For the text-containing cell, return its midpoint in [x, y] coordinate format. 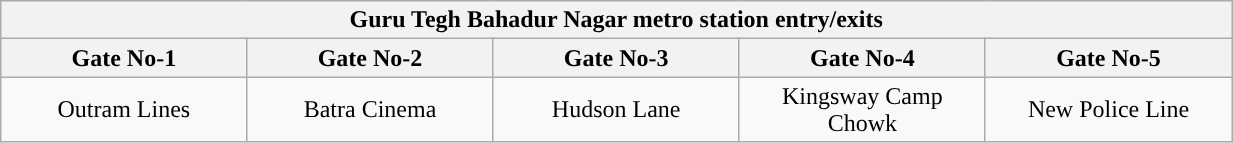
Gate No-1 [124, 58]
Kingsway Camp Chowk [862, 110]
Gate No-3 [616, 58]
Outram Lines [124, 110]
Batra Cinema [370, 110]
New Police Line [1108, 110]
Gate No-2 [370, 58]
Guru Tegh Bahadur Nagar metro station entry/exits [616, 20]
Gate No-5 [1108, 58]
Gate No-4 [862, 58]
Hudson Lane [616, 110]
